Provide the (x, y) coordinate of the cell's center where the given text is located.  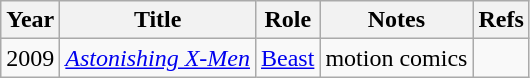
Beast (288, 58)
2009 (30, 58)
motion comics (396, 58)
Year (30, 20)
Notes (396, 20)
Title (158, 20)
Astonishing X-Men (158, 58)
Refs (501, 20)
Role (288, 20)
